Output the [X, Y] coordinate of the center of the cell containing the given text.  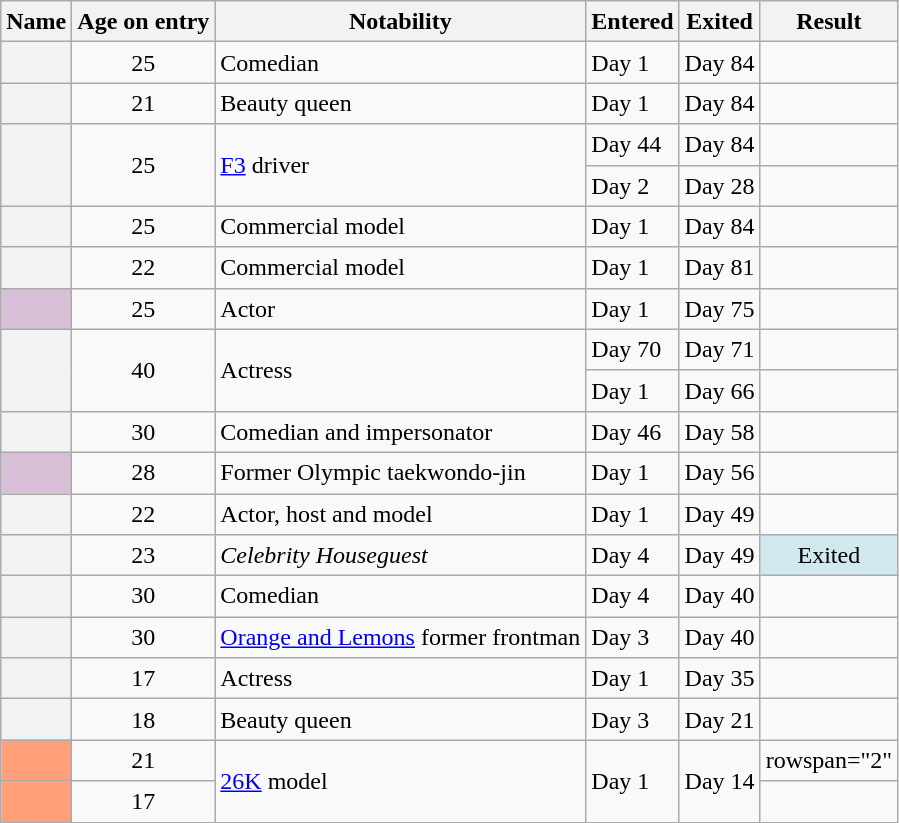
26K model [400, 781]
Day 71 [720, 350]
Day 56 [720, 472]
Day 35 [720, 678]
Actor [400, 308]
Celebrity Houseguest [400, 556]
Day 81 [720, 268]
Day 46 [632, 432]
Orange and Lemons former frontman [400, 638]
Comedian and impersonator [400, 432]
Day 2 [632, 186]
28 [144, 472]
Day 14 [720, 781]
Name [36, 22]
Result [829, 22]
18 [144, 720]
23 [144, 556]
Actor, host and model [400, 514]
Day 28 [720, 186]
40 [144, 370]
Age on entry [144, 22]
Day 44 [632, 144]
Day 21 [720, 720]
Former Olympic taekwondo-jin [400, 472]
Day 70 [632, 350]
Day 75 [720, 308]
Entered [632, 22]
Notability [400, 22]
Day 66 [720, 390]
rowspan="2" [829, 760]
Day 58 [720, 432]
F3 driver [400, 165]
